Determine the [X, Y] coordinate at the center of the cell enclosing the given text.  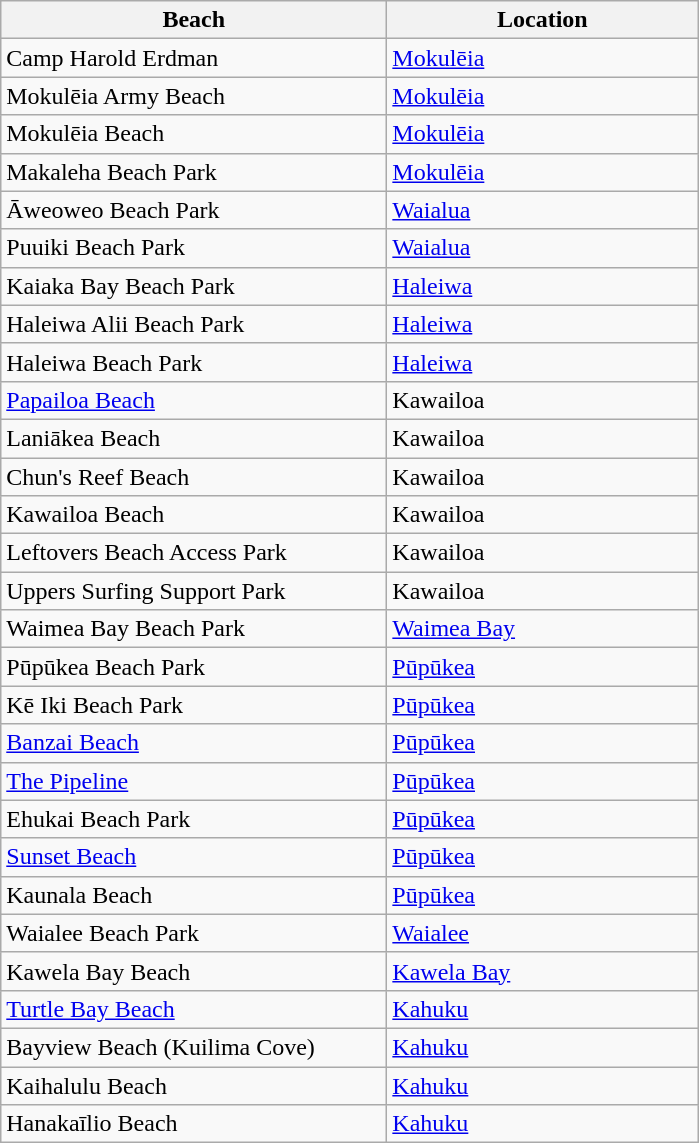
Pūpūkea Beach Park [194, 667]
Kaiaka Bay Beach Park [194, 286]
Papailoa Beach [194, 400]
Waialee Beach Park [194, 933]
Āweoweo Beach Park [194, 210]
Mokulēia Beach [194, 134]
Hanakaīlio Beach [194, 1124]
Sunset Beach [194, 857]
Kaihalulu Beach [194, 1085]
Waialee [542, 933]
Haleiwa Alii Beach Park [194, 324]
Uppers Surfing Support Park [194, 591]
Kē Iki Beach Park [194, 705]
Haleiwa Beach Park [194, 362]
Kawela Bay [542, 971]
Puuiki Beach Park [194, 248]
Leftovers Beach Access Park [194, 553]
Waimea Bay [542, 629]
Waimea Bay Beach Park [194, 629]
Kawailoa Beach [194, 515]
Laniākea Beach [194, 438]
Camp Harold Erdman [194, 58]
The Pipeline [194, 781]
Kawela Bay Beach [194, 971]
Ehukai Beach Park [194, 819]
Turtle Bay Beach [194, 1009]
Banzai Beach [194, 743]
Mokulēia Army Beach [194, 96]
Kaunala Beach [194, 895]
Chun's Reef Beach [194, 477]
Bayview Beach (Kuilima Cove) [194, 1047]
Location [542, 20]
Makaleha Beach Park [194, 172]
Beach [194, 20]
